Extract the [X, Y] coordinate from the center of the cell holding the provided text.  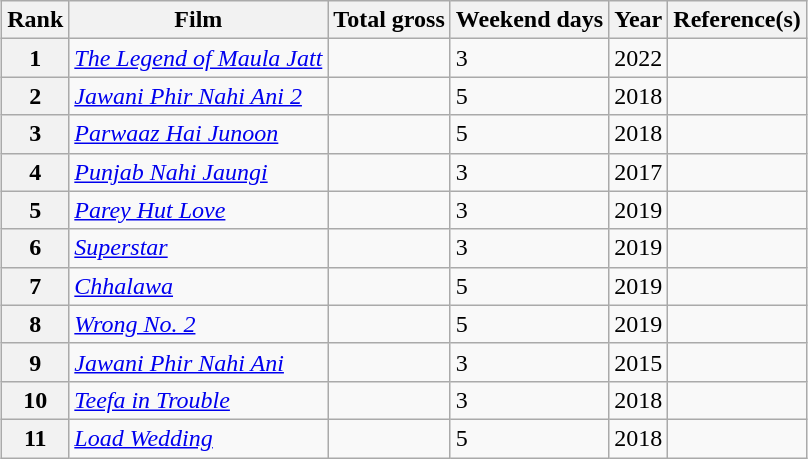
Load Wedding [198, 438]
Film [198, 20]
2 [36, 96]
Total gross [389, 20]
Chhalawa [198, 286]
Teefa in Trouble [198, 400]
Wrong No. 2 [198, 324]
Weekend days [529, 20]
Jawani Phir Nahi Ani 2 [198, 96]
Reference(s) [738, 20]
10 [36, 400]
Punjab Nahi Jaungi [198, 172]
4 [36, 172]
2015 [638, 362]
Jawani Phir Nahi Ani [198, 362]
7 [36, 286]
1 [36, 58]
2017 [638, 172]
6 [36, 248]
9 [36, 362]
Superstar [198, 248]
8 [36, 324]
Parwaaz Hai Junoon [198, 134]
Rank [36, 20]
Year [638, 20]
11 [36, 438]
The Legend of Maula Jatt [198, 58]
2022 [638, 58]
Parey Hut Love [198, 210]
